Detect which cell encompasses the target text, then output its (x, y) center coordinate. 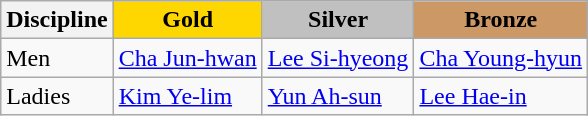
Discipline (57, 20)
Lee Si-hyeong (338, 58)
Kim Ye-lim (188, 96)
Silver (338, 20)
Men (57, 58)
Cha Young-hyun (501, 58)
Lee Hae-in (501, 96)
Gold (188, 20)
Cha Jun-hwan (188, 58)
Ladies (57, 96)
Bronze (501, 20)
Yun Ah-sun (338, 96)
